Extract the (x, y) coordinate from the center of the cell holding the provided text.  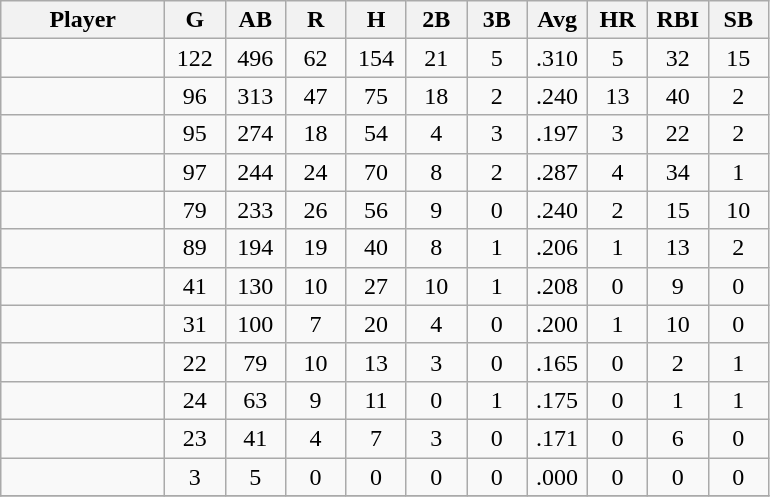
21 (436, 58)
.197 (557, 134)
.165 (557, 362)
56 (376, 210)
SB (738, 20)
63 (255, 400)
26 (315, 210)
274 (255, 134)
19 (315, 248)
89 (195, 248)
47 (315, 96)
122 (195, 58)
.000 (557, 477)
AB (255, 20)
.171 (557, 438)
31 (195, 324)
.206 (557, 248)
27 (376, 286)
3B (497, 20)
34 (678, 172)
97 (195, 172)
HR (617, 20)
.208 (557, 286)
70 (376, 172)
496 (255, 58)
20 (376, 324)
11 (376, 400)
RBI (678, 20)
G (195, 20)
244 (255, 172)
Avg (557, 20)
23 (195, 438)
2B (436, 20)
130 (255, 286)
95 (195, 134)
H (376, 20)
Player (83, 20)
.310 (557, 58)
62 (315, 58)
6 (678, 438)
.287 (557, 172)
233 (255, 210)
54 (376, 134)
154 (376, 58)
R (315, 20)
100 (255, 324)
194 (255, 248)
32 (678, 58)
96 (195, 96)
.200 (557, 324)
.175 (557, 400)
75 (376, 96)
313 (255, 96)
